Determine the [x, y] coordinate at the center of the cell enclosing the given text.  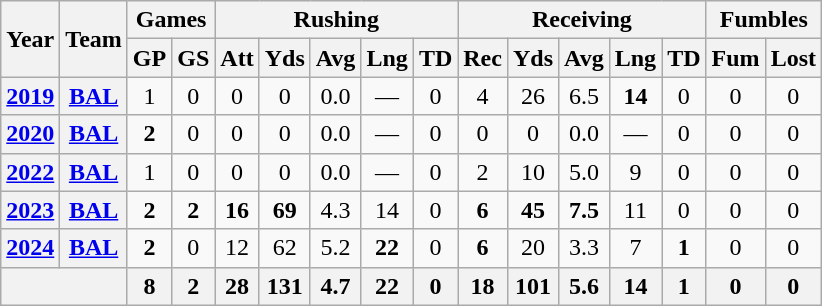
Team [94, 39]
2020 [30, 134]
28 [237, 286]
8 [149, 286]
Rushing [336, 20]
9 [635, 172]
Fum [736, 58]
69 [284, 210]
2022 [30, 172]
Fumbles [764, 20]
GP [149, 58]
2024 [30, 248]
Rec [483, 58]
5.2 [336, 248]
4.3 [336, 210]
Games [170, 20]
7.5 [584, 210]
101 [532, 286]
4.7 [336, 286]
20 [532, 248]
62 [284, 248]
45 [532, 210]
11 [635, 210]
12 [237, 248]
10 [532, 172]
2019 [30, 96]
5.6 [584, 286]
6.5 [584, 96]
5.0 [584, 172]
Lost [793, 58]
3.3 [584, 248]
16 [237, 210]
GS [194, 58]
131 [284, 286]
Att [237, 58]
26 [532, 96]
Receiving [582, 20]
7 [635, 248]
4 [483, 96]
18 [483, 286]
Year [30, 39]
2023 [30, 210]
